Pinpoint the cell where the given text exists, returning its [x, y] midpoint coordinate. 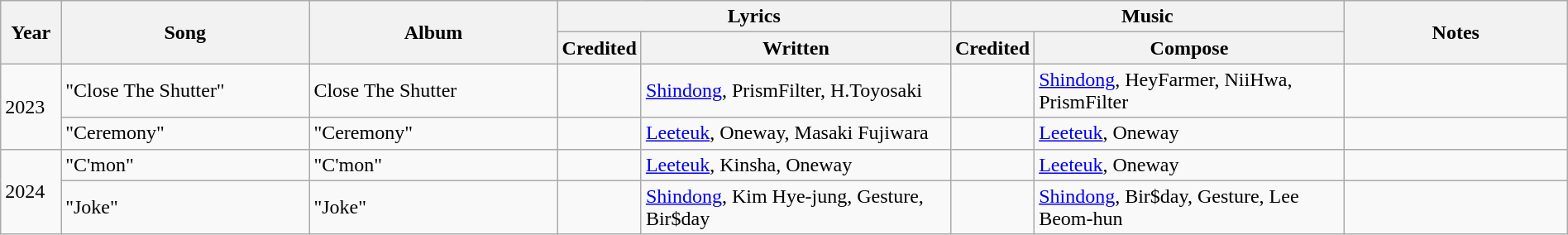
Leeteuk, Oneway, Masaki Fujiwara [796, 133]
Compose [1189, 48]
Leeteuk, Kinsha, Oneway [796, 165]
Written [796, 48]
Album [433, 32]
2024 [31, 192]
Song [185, 32]
"Close The Shutter" [185, 91]
Shindong, Kim Hye-jung, Gesture, Bir$day [796, 207]
Shindong, HeyFarmer, NiiHwa, PrismFilter [1189, 91]
2023 [31, 106]
Music [1147, 17]
Notes [1456, 32]
Close The Shutter [433, 91]
Shindong, Bir$day, Gesture, Lee Beom-hun [1189, 207]
Shindong, PrismFilter, H.Toyosaki [796, 91]
Year [31, 32]
Lyrics [754, 17]
